Find where the given text appears and provide that cell's center as (X, Y) coordinate. 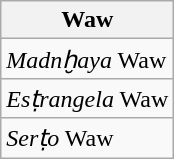
Waw (88, 20)
Madnḫaya Waw (88, 59)
Serṭo Waw (88, 138)
Esṭrangela Waw (88, 98)
